Detect which cell encompasses the target text, then output its (x, y) center coordinate. 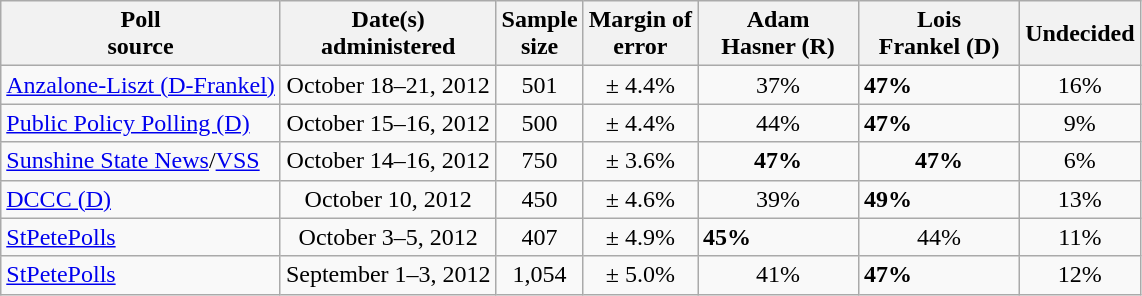
39% (778, 199)
407 (540, 237)
12% (1080, 275)
11% (1080, 237)
Margin oferror (640, 34)
Samplesize (540, 34)
October 14–16, 2012 (388, 161)
Undecided (1080, 34)
LoisFrankel (D) (940, 34)
October 18–21, 2012 (388, 85)
Sunshine State News/VSS (141, 161)
± 4.6% (640, 199)
750 (540, 161)
500 (540, 123)
± 4.9% (640, 237)
Anzalone-Liszt (D-Frankel) (141, 85)
49% (940, 199)
13% (1080, 199)
501 (540, 85)
± 5.0% (640, 275)
1,054 (540, 275)
Date(s)administered (388, 34)
Public Policy Polling (D) (141, 123)
45% (778, 237)
± 3.6% (640, 161)
October 10, 2012 (388, 199)
DCCC (D) (141, 199)
16% (1080, 85)
October 3–5, 2012 (388, 237)
October 15–16, 2012 (388, 123)
6% (1080, 161)
41% (778, 275)
9% (1080, 123)
AdamHasner (R) (778, 34)
Pollsource (141, 34)
37% (778, 85)
September 1–3, 2012 (388, 275)
450 (540, 199)
